Extract the (x, y) coordinate from the center of the cell holding the provided text.  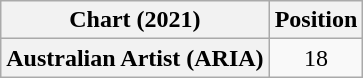
Australian Artist (ARIA) (135, 58)
Chart (2021) (135, 20)
Position (316, 20)
18 (316, 58)
